Scan for the cell matching the given text and deliver its [x, y] coordinate at center. 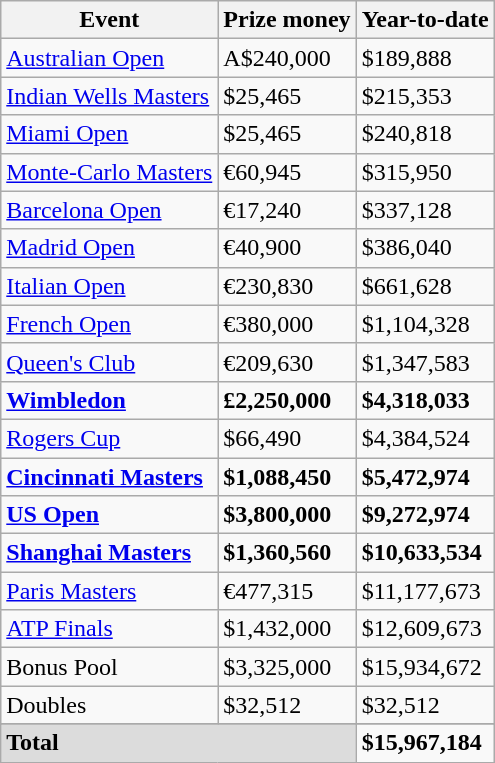
$12,609,673 [425, 629]
$189,888 [425, 58]
$386,040 [425, 248]
€380,000 [287, 324]
$15,967,184 [425, 743]
Bonus Pool [110, 667]
€17,240 [287, 210]
Miami Open [110, 134]
$1,360,560 [287, 553]
Shanghai Masters [110, 553]
$1,432,000 [287, 629]
$1,104,328 [425, 324]
$4,318,033 [425, 400]
Australian Open [110, 58]
Cincinnati Masters [110, 477]
Indian Wells Masters [110, 96]
€60,945 [287, 172]
Queen's Club [110, 362]
A$240,000 [287, 58]
ATP Finals [110, 629]
French Open [110, 324]
$11,177,673 [425, 591]
US Open [110, 515]
Total [178, 743]
$215,353 [425, 96]
€230,830 [287, 286]
$240,818 [425, 134]
Barcelona Open [110, 210]
$3,800,000 [287, 515]
$1,347,583 [425, 362]
$337,128 [425, 210]
$5,472,974 [425, 477]
Event [110, 20]
Italian Open [110, 286]
$10,633,534 [425, 553]
$15,934,672 [425, 667]
$66,490 [287, 438]
Monte-Carlo Masters [110, 172]
$3,325,000 [287, 667]
Doubles [110, 705]
$661,628 [425, 286]
£2,250,000 [287, 400]
Rogers Cup [110, 438]
$1,088,450 [287, 477]
€209,630 [287, 362]
Year-to-date [425, 20]
Prize money [287, 20]
Wimbledon [110, 400]
$315,950 [425, 172]
$9,272,974 [425, 515]
Paris Masters [110, 591]
Madrid Open [110, 248]
€477,315 [287, 591]
€40,900 [287, 248]
$4,384,524 [425, 438]
